Extract the (x, y) coordinate from the center of the cell holding the provided text.  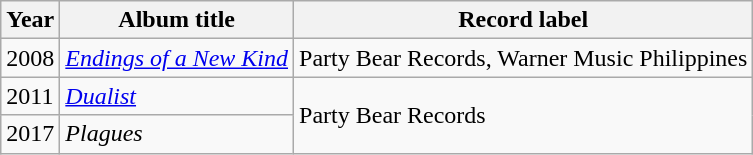
Year (30, 20)
2008 (30, 58)
2011 (30, 96)
Plagues (177, 134)
Party Bear Records, Warner Music Philippines (524, 58)
2017 (30, 134)
Party Bear Records (524, 115)
Dualist (177, 96)
Endings of a New Kind (177, 58)
Record label (524, 20)
Album title (177, 20)
